Scan for the cell matching the given text and deliver its (X, Y) coordinate at center. 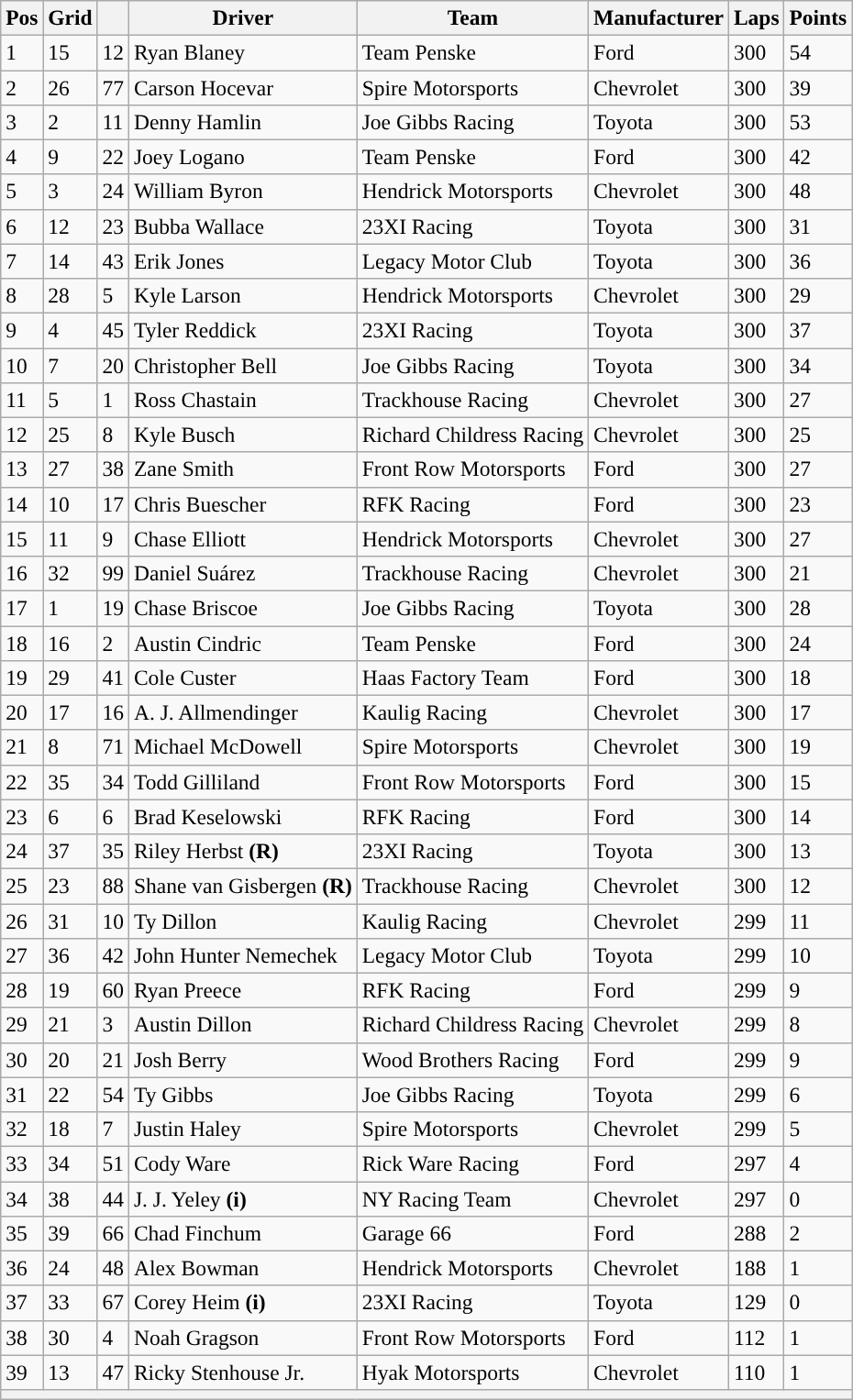
Laps (756, 17)
Kyle Larson (242, 295)
Ryan Blaney (242, 52)
Chase Elliott (242, 539)
41 (113, 678)
Ross Chastain (242, 400)
Bubba Wallace (242, 226)
Grid (70, 17)
47 (113, 1372)
A. J. Allmendinger (242, 712)
Pos (22, 17)
Ryan Preece (242, 990)
Brad Keselowski (242, 817)
Ricky Stenhouse Jr. (242, 1372)
Cody Ware (242, 1163)
Haas Factory Team (472, 678)
Zane Smith (242, 469)
129 (756, 1303)
67 (113, 1303)
66 (113, 1233)
Wood Brothers Racing (472, 1060)
99 (113, 573)
Daniel Suárez (242, 573)
43 (113, 261)
Cole Custer (242, 678)
71 (113, 747)
Team (472, 17)
Carson Hocevar (242, 87)
53 (818, 122)
51 (113, 1163)
NY Racing Team (472, 1198)
60 (113, 990)
Noah Gragson (242, 1338)
Justin Haley (242, 1129)
Rick Ware Racing (472, 1163)
Riley Herbst (R) (242, 851)
Erik Jones (242, 261)
Michael McDowell (242, 747)
Ty Dillon (242, 920)
Ty Gibbs (242, 1095)
Chad Finchum (242, 1233)
Chris Buescher (242, 504)
Hyak Motorsports (472, 1372)
Tyler Reddick (242, 330)
Kyle Busch (242, 435)
188 (756, 1268)
Driver (242, 17)
Chase Briscoe (242, 608)
Shane van Gisbergen (R) (242, 886)
Austin Dillon (242, 1025)
Denny Hamlin (242, 122)
110 (756, 1372)
Alex Bowman (242, 1268)
288 (756, 1233)
45 (113, 330)
William Byron (242, 192)
44 (113, 1198)
Points (818, 17)
Josh Berry (242, 1060)
88 (113, 886)
77 (113, 87)
J. J. Yeley (i) (242, 1198)
Christopher Bell (242, 365)
Austin Cindric (242, 643)
Garage 66 (472, 1233)
Joey Logano (242, 157)
112 (756, 1338)
Corey Heim (i) (242, 1303)
Todd Gilliland (242, 782)
Manufacturer (659, 17)
John Hunter Nemechek (242, 955)
